Capture the cell that displays the provided text and extract its [X, Y] central coordinate. 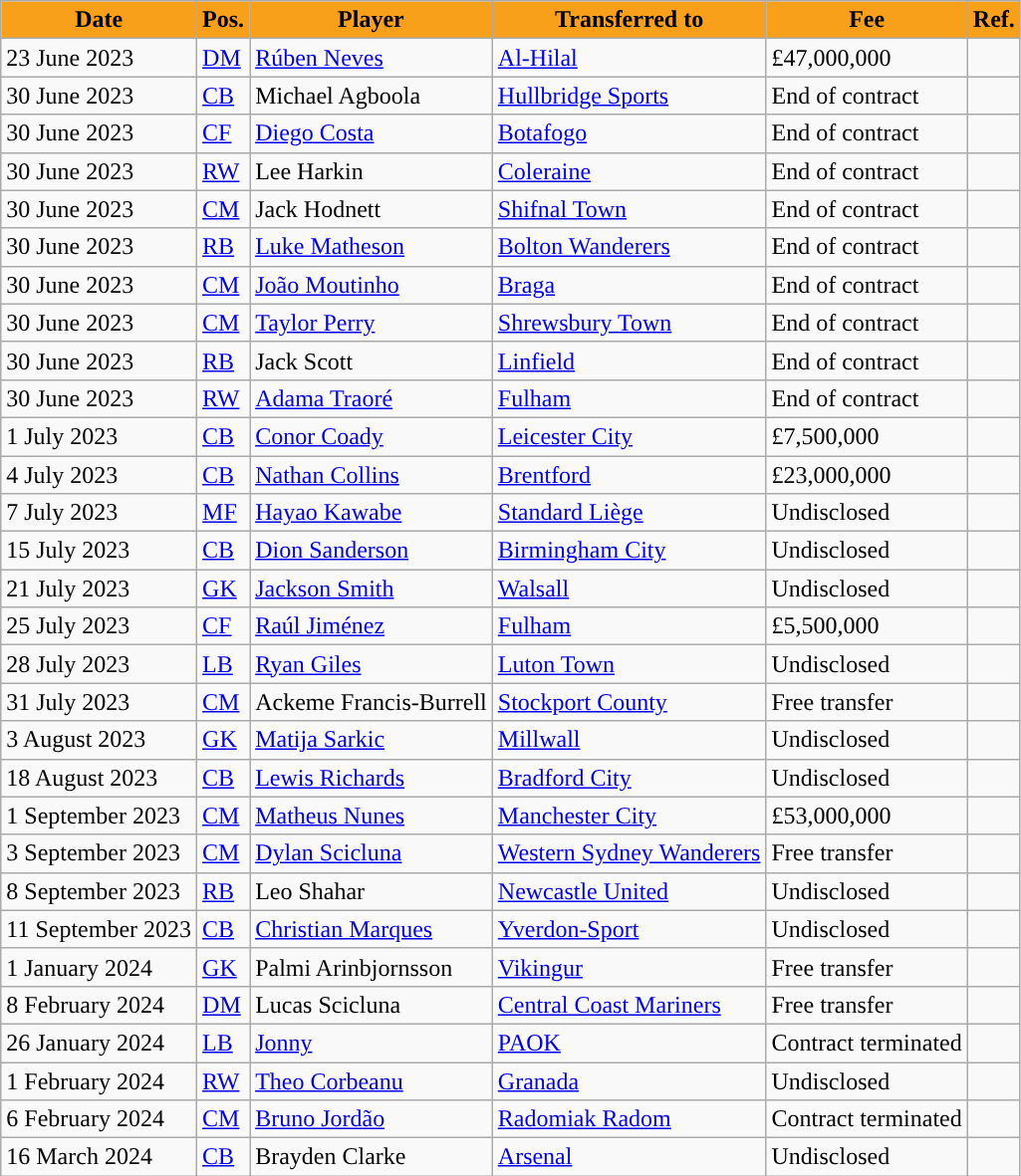
Central Coast Mariners [630, 1005]
Conor Coady [372, 436]
18 August 2023 [100, 778]
31 July 2023 [100, 702]
8 September 2023 [100, 891]
Bolton Wanderers [630, 247]
Botafogo [630, 133]
1 July 2023 [100, 436]
Brentford [630, 475]
23 June 2023 [100, 58]
Newcastle United [630, 891]
Transferred to [630, 20]
Birmingham City [630, 551]
Hullbridge Sports [630, 96]
Ryan Giles [372, 664]
Hayao Kawabe [372, 513]
Dylan Scicluna [372, 853]
£5,500,000 [867, 626]
Bradford City [630, 778]
Matija Sarkic [372, 740]
Bruno Jordão [372, 1119]
Walsall [630, 588]
Jack Hodnett [372, 209]
8 February 2024 [100, 1005]
Luke Matheson [372, 247]
Yverdon-Sport [630, 929]
3 August 2023 [100, 740]
Theo Corbeanu [372, 1080]
3 September 2023 [100, 853]
Dion Sanderson [372, 551]
Brayden Clarke [372, 1157]
£23,000,000 [867, 475]
Nathan Collins [372, 475]
1 January 2024 [100, 967]
26 January 2024 [100, 1043]
Diego Costa [372, 133]
Luton Town [630, 664]
Lee Harkin [372, 171]
Granada [630, 1080]
£47,000,000 [867, 58]
25 July 2023 [100, 626]
Ref. [994, 20]
Date [100, 20]
Adama Traoré [372, 398]
28 July 2023 [100, 664]
Christian Marques [372, 929]
Rúben Neves [372, 58]
PAOK [630, 1043]
Lucas Scicluna [372, 1005]
6 February 2024 [100, 1119]
Coleraine [630, 171]
21 July 2023 [100, 588]
Taylor Perry [372, 323]
Michael Agboola [372, 96]
Player [372, 20]
Standard Liège [630, 513]
Manchester City [630, 816]
4 July 2023 [100, 475]
Jackson Smith [372, 588]
Fee [867, 20]
1 February 2024 [100, 1080]
Palmi Arinbjornsson [372, 967]
Shrewsbury Town [630, 323]
MF [223, 513]
11 September 2023 [100, 929]
Radomiak Radom [630, 1119]
£7,500,000 [867, 436]
Millwall [630, 740]
Jonny [372, 1043]
Linfield [630, 360]
Shifnal Town [630, 209]
João Moutinho [372, 285]
Matheus Nunes [372, 816]
Pos. [223, 20]
15 July 2023 [100, 551]
Lewis Richards [372, 778]
Arsenal [630, 1157]
Leo Shahar [372, 891]
Jack Scott [372, 360]
1 September 2023 [100, 816]
£53,000,000 [867, 816]
Ackeme Francis-Burrell [372, 702]
7 July 2023 [100, 513]
Leicester City [630, 436]
Al-Hilal [630, 58]
Vikingur [630, 967]
16 March 2024 [100, 1157]
Braga [630, 285]
Stockport County [630, 702]
Raúl Jiménez [372, 626]
Western Sydney Wanderers [630, 853]
